From the cell containing the given text, extract its center point as (x, y) coordinate. 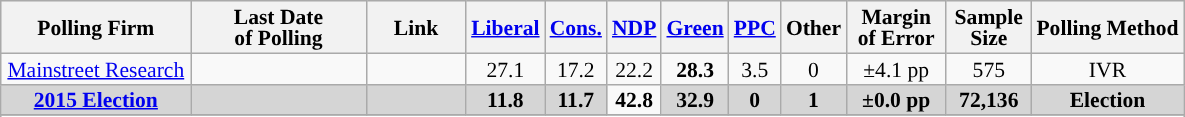
32.9 (694, 100)
42.8 (634, 100)
2015 Election (96, 100)
SampleSize (988, 27)
Election (1107, 100)
1 (814, 100)
Green (694, 27)
Cons. (576, 27)
17.2 (576, 68)
IVR (1107, 68)
Link (416, 27)
72,136 (988, 100)
Mainstreet Research (96, 68)
PPC (755, 27)
±4.1 pp (896, 68)
575 (988, 68)
27.1 (505, 68)
Polling Method (1107, 27)
Liberal (505, 27)
11.7 (576, 100)
NDP (634, 27)
Last Dateof Polling (278, 27)
22.2 (634, 68)
Other (814, 27)
28.3 (694, 68)
±0.0 pp (896, 100)
11.8 (505, 100)
Polling Firm (96, 27)
Marginof Error (896, 27)
3.5 (755, 68)
